Scan for the cell matching the given text and deliver its (x, y) coordinate at center. 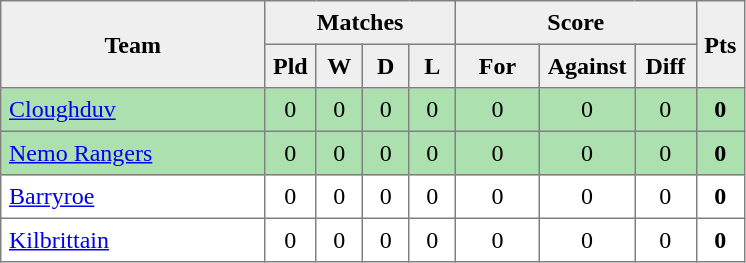
Pld (290, 66)
Pts (720, 44)
Matches (360, 23)
D (385, 66)
Nemo Rangers (133, 153)
L (432, 66)
For (497, 66)
Team (133, 44)
Kilbrittain (133, 240)
Score (576, 23)
Diff (666, 66)
Barryroe (133, 197)
Cloughduv (133, 110)
W (339, 66)
Against (586, 66)
